Extract the (X, Y) coordinate from the center of the cell holding the provided text.  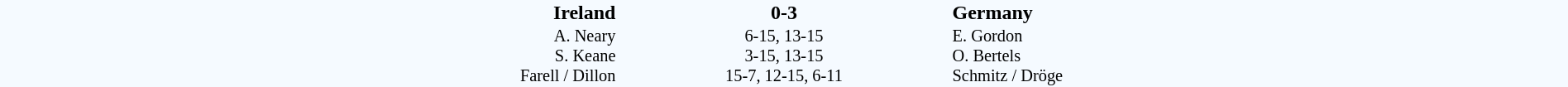
Ireland (308, 12)
Germany (1260, 12)
A. NearyS. KeaneFarell / Dillon (308, 56)
0-3 (784, 12)
E. GordonO. BertelsSchmitz / Dröge (1260, 56)
6-15, 13-153-15, 13-1515-7, 12-15, 6-11 (784, 56)
